Identify which cell holds the provided text, then report its [x, y] central coordinate. 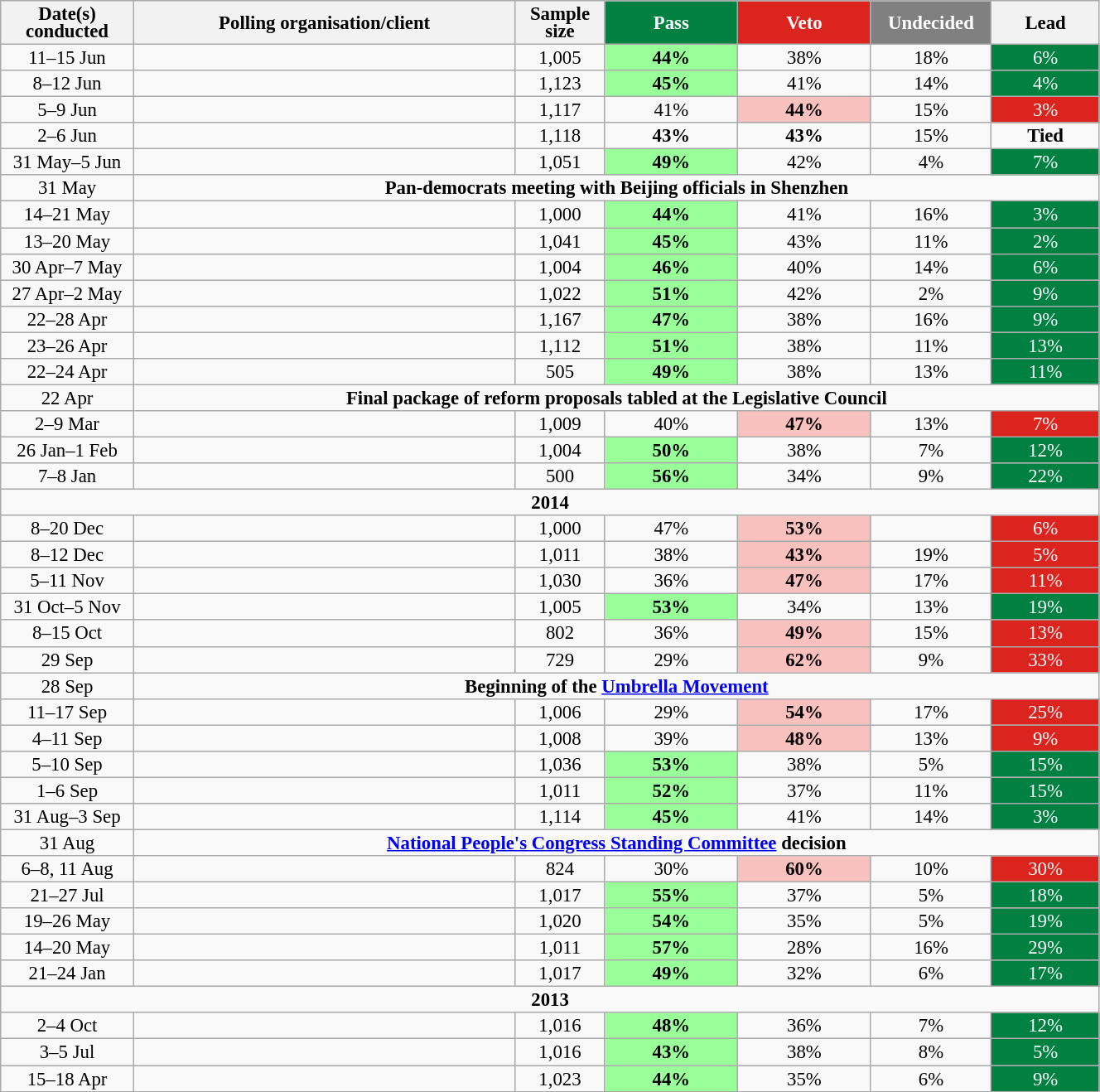
1,118 [560, 136]
Beginning of the Umbrella Movement [616, 686]
Veto [805, 23]
31 May [68, 189]
26 Jan–1 Feb [68, 450]
27 Apr–2 May [68, 293]
1,023 [560, 1079]
31 May–5 Jun [68, 162]
Undecided [931, 23]
30 Apr–7 May [68, 267]
1,022 [560, 293]
15–18 Apr [68, 1079]
25% [1045, 712]
500 [560, 476]
1,051 [560, 162]
29 Sep [68, 660]
4–11 Sep [68, 738]
52% [671, 790]
57% [671, 948]
23–26 Apr [68, 345]
1,036 [560, 765]
50% [671, 450]
3–5 Jul [68, 1052]
6–8, 11 Aug [68, 869]
1,009 [560, 424]
62% [805, 660]
5–9 Jun [68, 110]
7–8 Jan [68, 476]
14–21 May [68, 215]
5–10 Sep [68, 765]
8–12 Jun [68, 84]
55% [671, 896]
1,030 [560, 581]
19–26 May [68, 921]
2–6 Jun [68, 136]
32% [805, 974]
1,114 [560, 817]
729 [560, 660]
5–11 Nov [68, 581]
10% [931, 869]
56% [671, 476]
60% [805, 869]
22 Apr [68, 398]
824 [560, 869]
39% [671, 738]
8–15 Oct [68, 634]
2–4 Oct [68, 1026]
46% [671, 267]
505 [560, 372]
National People's Congress Standing Committee decision [616, 843]
2014 [550, 503]
1,167 [560, 319]
Polling organisation/client [325, 23]
802 [560, 634]
11–17 Sep [68, 712]
21–24 Jan [68, 974]
14–20 May [68, 948]
33% [1045, 660]
31 Aug [68, 843]
8% [931, 1052]
28 Sep [68, 686]
Lead [1045, 23]
1,006 [560, 712]
8–12 Dec [68, 555]
Tied [1045, 136]
1,041 [560, 241]
Final package of reform proposals tabled at the Legislative Council [616, 398]
28% [805, 948]
8–20 Dec [68, 529]
22–28 Apr [68, 319]
1,117 [560, 110]
1,020 [560, 921]
31 Aug–3 Sep [68, 817]
Sample size [560, 23]
1,112 [560, 345]
2–9 Mar [68, 424]
1–6 Sep [68, 790]
1,008 [560, 738]
2013 [550, 1000]
Pan-democrats meeting with Beijing officials in Shenzhen [616, 189]
21–27 Jul [68, 896]
1,123 [560, 84]
13–20 May [68, 241]
11–15 Jun [68, 58]
Pass [671, 23]
Date(s)conducted [68, 23]
22–24 Apr [68, 372]
22% [1045, 476]
31 Oct–5 Nov [68, 607]
